Search for the cell housing the specified text and yield its (x, y) center coordinate. 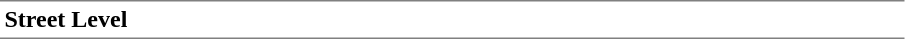
Street Level (452, 20)
